Return [X, Y] of the center of cell containing provided text 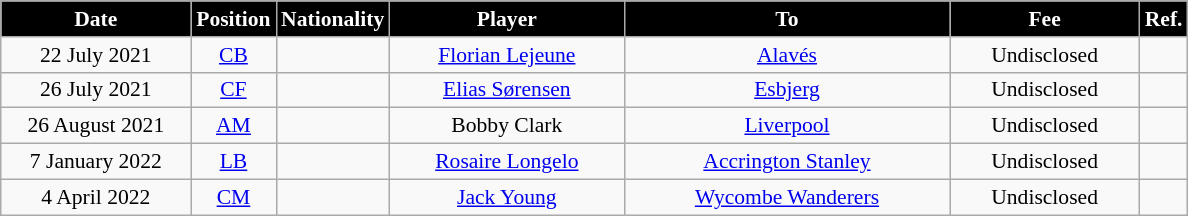
Jack Young [506, 197]
Player [506, 19]
Fee [1045, 19]
Rosaire Longelo [506, 162]
CF [234, 90]
AM [234, 126]
Nationality [332, 19]
26 July 2021 [96, 90]
Accrington Stanley [786, 162]
To [786, 19]
Ref. [1164, 19]
Liverpool [786, 126]
CM [234, 197]
22 July 2021 [96, 55]
4 April 2022 [96, 197]
LB [234, 162]
Date [96, 19]
CB [234, 55]
Position [234, 19]
Elias Sørensen [506, 90]
Wycombe Wanderers [786, 197]
Alavés [786, 55]
Florian Lejeune [506, 55]
Esbjerg [786, 90]
26 August 2021 [96, 126]
7 January 2022 [96, 162]
Bobby Clark [506, 126]
